Determine the (X, Y) coordinate at the center of the cell enclosing the given text.  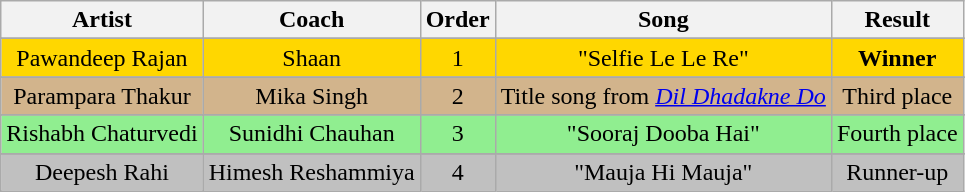
Rishabh Chaturvedi (102, 134)
Title song from Dil Dhadakne Do (663, 96)
Artist (102, 20)
Deepesh Rahi (102, 172)
Sunidhi Chauhan (312, 134)
Winner (897, 58)
Result (897, 20)
3 (458, 134)
"Selfie Le Le Re" (663, 58)
Himesh Reshammiya (312, 172)
Runner-up (897, 172)
Pawandeep Rajan (102, 58)
Fourth place (897, 134)
Third place (897, 96)
Parampara Thakur (102, 96)
Order (458, 20)
"Sooraj Dooba Hai" (663, 134)
Song (663, 20)
Mika Singh (312, 96)
Shaan (312, 58)
"Mauja Hi Mauja" (663, 172)
2 (458, 96)
Coach (312, 20)
4 (458, 172)
1 (458, 58)
